For the text-containing cell, return its midpoint in [x, y] coordinate format. 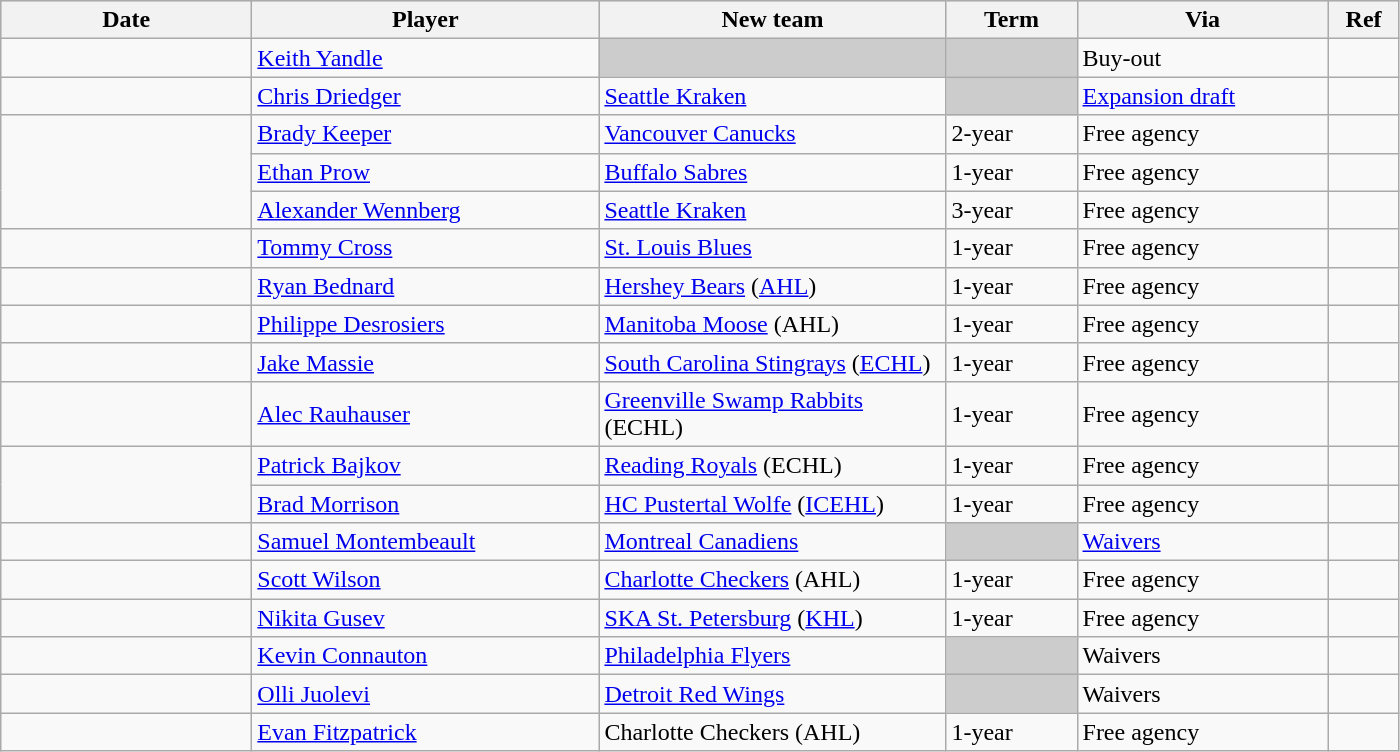
Philadelphia Flyers [772, 656]
Vancouver Canucks [772, 134]
Brad Morrison [426, 503]
Philippe Desrosiers [426, 324]
Olli Juolevi [426, 694]
Reading Royals (ECHL) [772, 465]
Scott Wilson [426, 580]
Buffalo Sabres [772, 172]
Date [126, 20]
South Carolina Stingrays (ECHL) [772, 362]
New team [772, 20]
St. Louis Blues [772, 248]
Alec Rauhauser [426, 414]
Brady Keeper [426, 134]
Buy-out [1202, 58]
3-year [1012, 210]
Tommy Cross [426, 248]
Keith Yandle [426, 58]
Expansion draft [1202, 96]
Evan Fitzpatrick [426, 732]
Samuel Montembeault [426, 542]
2-year [1012, 134]
Patrick Bajkov [426, 465]
Player [426, 20]
Alexander Wennberg [426, 210]
Hershey Bears (AHL) [772, 286]
HC Pustertal Wolfe (ICEHL) [772, 503]
Detroit Red Wings [772, 694]
Greenville Swamp Rabbits (ECHL) [772, 414]
Montreal Canadiens [772, 542]
Manitoba Moose (AHL) [772, 324]
Nikita Gusev [426, 618]
Ref [1364, 20]
Term [1012, 20]
Ryan Bednard [426, 286]
Jake Massie [426, 362]
SKA St. Petersburg (KHL) [772, 618]
Chris Driedger [426, 96]
Kevin Connauton [426, 656]
Via [1202, 20]
Ethan Prow [426, 172]
